Return the [x, y] coordinate for the center point of the cell that contains the specified text.  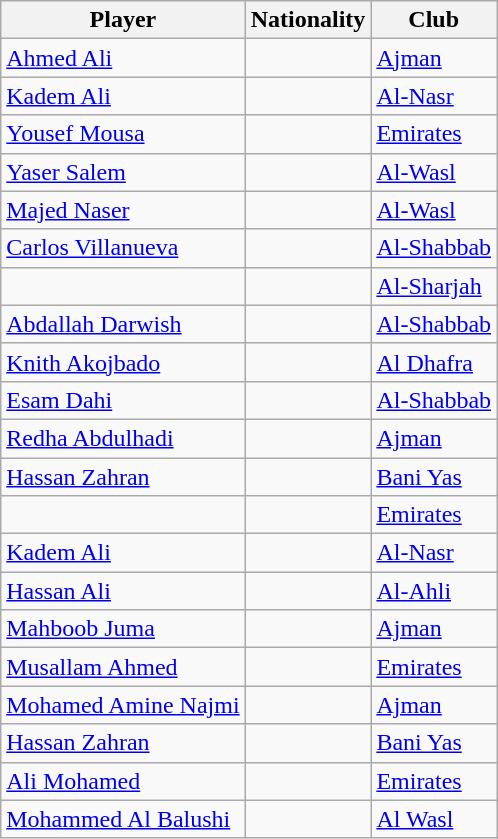
Ahmed Ali [123, 58]
Al Dhafra [434, 362]
Yaser Salem [123, 172]
Player [123, 20]
Yousef Mousa [123, 134]
Mohamed Amine Najmi [123, 705]
Redha Abdulhadi [123, 438]
Club [434, 20]
Esam Dahi [123, 400]
Carlos Villanueva [123, 248]
Mohammed Al Balushi [123, 819]
Musallam Ahmed [123, 667]
Al-Sharjah [434, 286]
Ali Mohamed [123, 781]
Mahboob Juma [123, 629]
Knith Akojbado [123, 362]
Al Wasl [434, 819]
Abdallah Darwish [123, 324]
Al-Ahli [434, 591]
Hassan Ali [123, 591]
Nationality [308, 20]
Majed Naser [123, 210]
